Output the [x, y] coordinate of the center of the cell containing the given text.  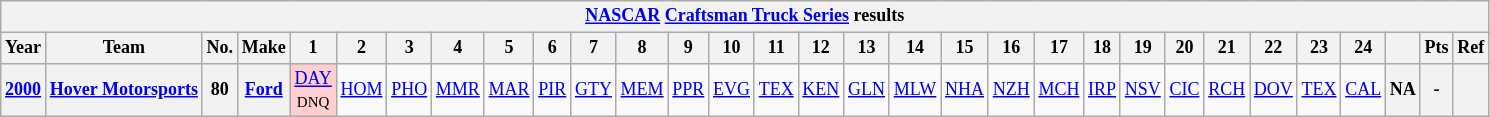
EVG [732, 90]
- [1436, 90]
NA [1404, 90]
NSV [1142, 90]
GLN [867, 90]
GTY [594, 90]
11 [776, 48]
CAL [1364, 90]
KEN [821, 90]
24 [1364, 48]
12 [821, 48]
15 [965, 48]
14 [914, 48]
PIR [552, 90]
4 [458, 48]
1 [313, 48]
22 [1274, 48]
IRP [1102, 90]
NASCAR Craftsman Truck Series results [745, 16]
DAYDNQ [313, 90]
2000 [24, 90]
HOM [362, 90]
NZH [1011, 90]
Ref [1471, 48]
DOV [1274, 90]
Hover Motorsports [124, 90]
MCH [1059, 90]
Year [24, 48]
17 [1059, 48]
5 [509, 48]
2 [362, 48]
9 [688, 48]
80 [220, 90]
19 [1142, 48]
Make [264, 48]
RCH [1227, 90]
MMR [458, 90]
3 [410, 48]
18 [1102, 48]
Team [124, 48]
No. [220, 48]
16 [1011, 48]
CIC [1184, 90]
MEM [642, 90]
PPR [688, 90]
20 [1184, 48]
6 [552, 48]
7 [594, 48]
Pts [1436, 48]
PHO [410, 90]
MAR [509, 90]
Ford [264, 90]
23 [1319, 48]
8 [642, 48]
10 [732, 48]
MLW [914, 90]
21 [1227, 48]
NHA [965, 90]
13 [867, 48]
